Locate the cell with the specified text and output its [x, y] center coordinate. 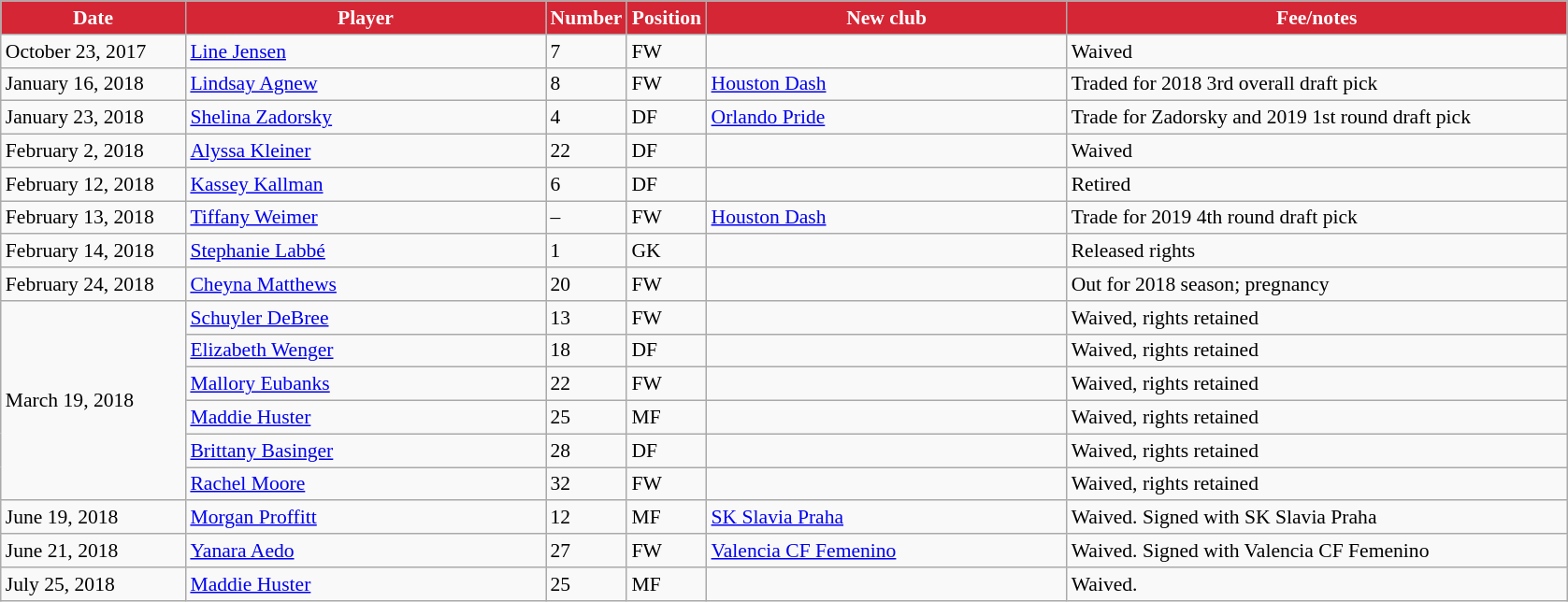
New club [886, 18]
Mallory Eubanks [365, 384]
Tiffany Weimer [365, 218]
March 19, 2018 [94, 401]
February 24, 2018 [94, 284]
Orlando Pride [886, 118]
Elizabeth Wenger [365, 351]
18 [587, 351]
Lindsay Agnew [365, 84]
June 21, 2018 [94, 551]
Kassey Kallman [365, 184]
Number [587, 18]
Alyssa Kleiner [365, 151]
Line Jensen [365, 51]
Retired [1316, 184]
Trade for Zadorsky and 2019 1st round draft pick [1316, 118]
February 12, 2018 [94, 184]
February 2, 2018 [94, 151]
July 25, 2018 [94, 584]
Traded for 2018 3rd overall draft pick [1316, 84]
January 16, 2018 [94, 84]
Shelina Zadorsky [365, 118]
Stephanie Labbé [365, 251]
Released rights [1316, 251]
Morgan Proffitt [365, 518]
Waived. Signed with SK Slavia Praha [1316, 518]
8 [587, 84]
Out for 2018 season; pregnancy [1316, 284]
28 [587, 451]
Trade for 2019 4th round draft pick [1316, 218]
Brittany Basinger [365, 451]
February 13, 2018 [94, 218]
12 [587, 518]
February 14, 2018 [94, 251]
13 [587, 318]
SK Slavia Praha [886, 518]
June 19, 2018 [94, 518]
4 [587, 118]
Date [94, 18]
October 23, 2017 [94, 51]
Player [365, 18]
7 [587, 51]
1 [587, 251]
20 [587, 284]
27 [587, 551]
6 [587, 184]
Position [666, 18]
Waived. [1316, 584]
January 23, 2018 [94, 118]
Waived. Signed with Valencia CF Femenino [1316, 551]
Schuyler DeBree [365, 318]
Yanara Aedo [365, 551]
Fee/notes [1316, 18]
– [587, 218]
Rachel Moore [365, 484]
GK [666, 251]
Valencia CF Femenino [886, 551]
32 [587, 484]
Cheyna Matthews [365, 284]
